Find where the given text appears and provide that cell's center as (X, Y) coordinate. 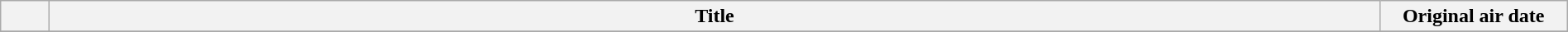
Title (715, 16)
Original air date (1474, 16)
